From the cell containing the given text, extract its center point as [X, Y] coordinate. 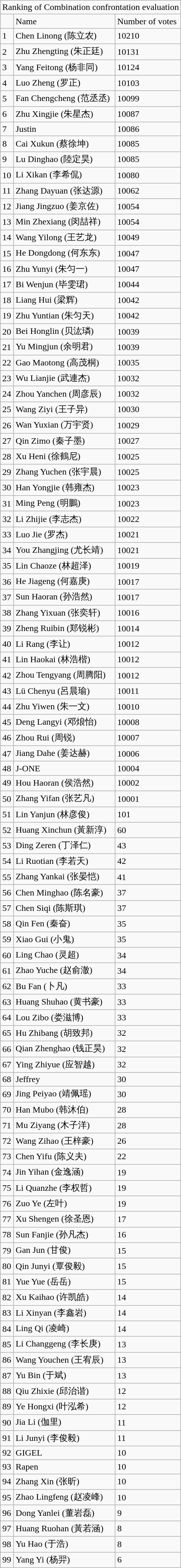
75 [7, 1188]
Li Zhijie (李志杰) [64, 519]
98 [7, 1544]
10011 [148, 691]
7 [7, 129]
Huang Shuhao (黄书豪) [64, 1002]
Chen Linong (陈立农) [64, 36]
Luo Zheng (罗正) [64, 83]
59 [7, 940]
38 [7, 613]
52 [7, 830]
20 [7, 331]
39 [7, 629]
88 [7, 1391]
Zhou Tengyang (周腾阳) [64, 675]
Zhu Zhengting (朱正廷) [64, 51]
81 [7, 1282]
99 [7, 1560]
10124 [148, 68]
36 [7, 582]
Li Quanzhe (李权哲) [64, 1188]
Lü Chenyu (呂晨瑜) [64, 691]
10087 [148, 115]
Jia Li (伽里) [64, 1422]
62 [7, 987]
Lin Chaoze (林超泽) [64, 566]
18 [7, 300]
Ding Zeren (丁泽仁) [64, 846]
40 [7, 644]
76 [7, 1204]
Bi Wenjun (毕雯珺) [64, 284]
Name [64, 21]
Yu Bin (于斌) [64, 1376]
Hou Haoran (侯浩然) [64, 783]
69 [7, 1095]
25 [7, 410]
Cai Xukun (蔡徐坤) [64, 144]
50 [7, 799]
Li Rang (李让) [64, 644]
96 [7, 1513]
Mu Ziyang (木子洋) [64, 1125]
91 [7, 1438]
44 [7, 707]
Zhu Xingjie (朱星杰) [64, 115]
95 [7, 1497]
10049 [148, 238]
10035 [148, 363]
Wan Yuxian (万宇贤) [64, 425]
72 [7, 1141]
93 [7, 1467]
Han Mubo (韩沐伯) [64, 1110]
10131 [148, 51]
83 [7, 1313]
97 [7, 1529]
65 [7, 1034]
82 [7, 1297]
Xiao Gui (小鬼) [64, 940]
Zhu Yuntian (朱匀天) [64, 316]
Deng Langyi (邓烺怡) [64, 722]
10008 [148, 722]
57 [7, 908]
Qian Zhenghao (钱正昊) [64, 1049]
Zhang Dayuan (张达源) [64, 191]
71 [7, 1125]
10014 [148, 629]
101 [148, 815]
10006 [148, 754]
10044 [148, 284]
Ling Chao (灵超) [64, 955]
27 [7, 441]
Lou Zibo (娄滋博) [64, 1017]
80 [7, 1266]
Liang Hui (梁辉) [64, 300]
Jin Yihan (金逸涵) [64, 1172]
Han Yongjie (韩雍杰) [64, 488]
2 [7, 51]
Chen Minghao (陈名豪) [64, 893]
53 [7, 846]
10016 [148, 613]
Qin Fen (秦奋) [64, 924]
Sun Fanjie (孙凡杰) [64, 1235]
Ye Hongxi (叶泓希) [64, 1407]
86 [7, 1360]
Zhao Yuche (赵俞澈) [64, 971]
Rapen [64, 1467]
Number of votes [148, 21]
Hu Zhibang (胡致邦) [64, 1034]
Zuo Ye (左叶) [64, 1204]
90 [7, 1422]
Yang Feitong (杨非同) [64, 68]
Wang Ziyi (王子异) [64, 410]
Bei Honglin (贝汯璘) [64, 331]
10086 [148, 129]
21 [7, 347]
Zhang Yankai (张晏恺) [64, 877]
Xu Kaihao (许凯皓) [64, 1297]
79 [7, 1250]
58 [7, 924]
10010 [148, 707]
1 [7, 36]
10029 [148, 425]
Chen Yifu (陈义夫) [64, 1157]
Qin Junyi (覃俊毅) [64, 1266]
4 [7, 83]
Zhu Yunyi (朱匀一) [64, 269]
Zhu Yiwen (朱一文) [64, 707]
64 [7, 1017]
Ling Qi (凌崎) [64, 1329]
66 [7, 1049]
Jeffrey [64, 1079]
Yu Hao (于浩) [64, 1544]
Zheng Ruibin (郑锐彬) [64, 629]
Jing Peiyao (靖佩瑶) [64, 1095]
He Dongdong (何东东) [64, 253]
Luo Jie (罗杰) [64, 535]
29 [7, 472]
Li Junyi (李俊毅) [64, 1438]
Zhang Xin (张昕) [64, 1482]
Li Changgeng (李长庚) [64, 1344]
5 [7, 98]
Zhang Yixuan (张奕轩) [64, 613]
Lin Haokai (林浩楷) [64, 660]
Li Xikan (李希侃) [64, 175]
51 [7, 815]
Huang Ruohan (黃若涵) [64, 1529]
Huang Xinchun (黃新淳) [64, 830]
67 [7, 1064]
84 [7, 1329]
Wang Youchen (王宥辰) [64, 1360]
Zhou Yanchen (周彦辰) [64, 394]
70 [7, 1110]
74 [7, 1172]
3 [7, 68]
Li Ruotian (李若天) [64, 862]
10030 [148, 410]
Min Zhexiang (闵喆祥) [64, 222]
Qiu Zhixie (邱治谐) [64, 1391]
94 [7, 1482]
Xu Heni (徐鶴尼) [64, 457]
Chen Siqi (陈斯琪) [64, 908]
Zhang Yuchen (张宇晨) [64, 472]
Yue Yue (岳岳) [64, 1282]
55 [7, 877]
54 [7, 862]
Wu Lianjie (武連杰) [64, 378]
Ming Peng (明鵬) [64, 503]
48 [7, 768]
87 [7, 1376]
GIGEL [64, 1453]
61 [7, 971]
10099 [148, 98]
Zhang Yifan (张艺凡) [64, 799]
89 [7, 1407]
10027 [148, 441]
10002 [148, 783]
Dong Yanlei (董岩磊) [64, 1513]
Ying Zhiyue (应智越) [64, 1064]
85 [7, 1344]
10004 [148, 768]
He Jiageng (何嘉庚) [64, 582]
10210 [148, 36]
23 [7, 378]
Yu Mingjun (余明君) [64, 347]
Fan Chengcheng (范丞丞) [64, 98]
77 [7, 1219]
68 [7, 1079]
Jiang Jingzuo (姜京佐) [64, 206]
You Zhangjing (尤长靖) [64, 550]
63 [7, 1002]
Gan Jun (甘俊) [64, 1250]
10007 [148, 738]
45 [7, 722]
10080 [148, 175]
10103 [148, 83]
78 [7, 1235]
Sun Haoran (孙浩然) [64, 597]
24 [7, 394]
73 [7, 1157]
56 [7, 893]
49 [7, 783]
Yang Yi (杨羿) [64, 1560]
92 [7, 1453]
Wang Yilong (王艺龙) [64, 238]
Lin Yanjun (林彦俊) [64, 815]
Jiang Dahe (姜达赫) [64, 754]
31 [7, 503]
Justin [64, 129]
Gao Maotong (高茂桐) [64, 363]
Li Xinyan (李鑫岩) [64, 1313]
Xu Shengen (徐圣恩) [64, 1219]
Lu Dinghao (陸定昊) [64, 159]
J-ONE [64, 768]
47 [7, 754]
10022 [148, 519]
Qin Zimo (秦子墨) [64, 441]
10019 [148, 566]
Bu Fan (卜凡) [64, 987]
10062 [148, 191]
Zhao Lingfeng (赵凌峰) [64, 1497]
Zhou Rui (周锐) [64, 738]
46 [7, 738]
10001 [148, 799]
Ranking of Combination confrontation evaluation [90, 7]
Wang Zihao (王梓豪) [64, 1141]
